Return the [x, y] coordinate for the center point of the cell that contains the specified text.  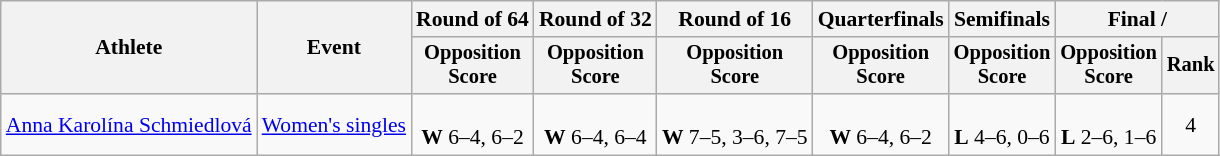
Rank [1191, 66]
Round of 16 [735, 19]
Round of 64 [472, 19]
W 7–5, 3–6, 7–5 [735, 124]
Quarterfinals [881, 19]
Event [334, 48]
Final / [1137, 19]
4 [1191, 124]
Semifinals [1002, 19]
Women's singles [334, 124]
L 2–6, 1–6 [1108, 124]
Round of 32 [596, 19]
Anna Karolína Schmiedlová [129, 124]
W 6–4, 6–4 [596, 124]
Athlete [129, 48]
L 4–6, 0–6 [1002, 124]
